For the text-containing cell, return its midpoint in [X, Y] coordinate format. 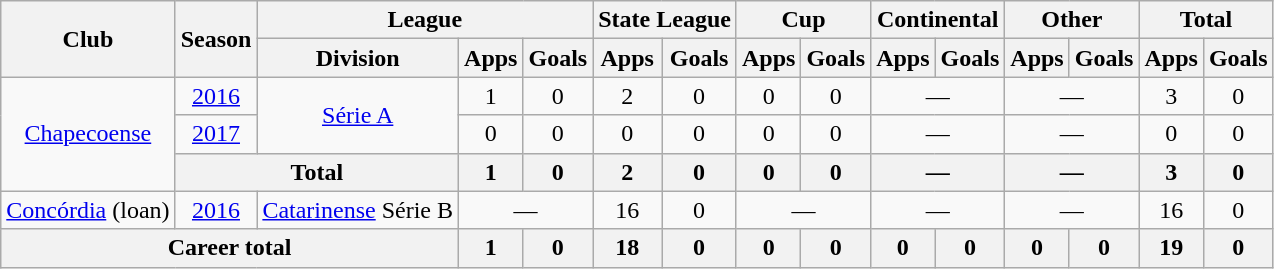
Concórdia (loan) [88, 210]
Cup [803, 20]
Other [1072, 20]
Série A [358, 115]
18 [628, 248]
Season [216, 39]
Catarinense Série B [358, 210]
State League [665, 20]
Division [358, 58]
19 [1171, 248]
Club [88, 39]
League [425, 20]
2017 [216, 134]
Career total [230, 248]
Continental [938, 20]
Chapecoense [88, 134]
